Extract the [x, y] coordinate from the center of the cell holding the provided text.  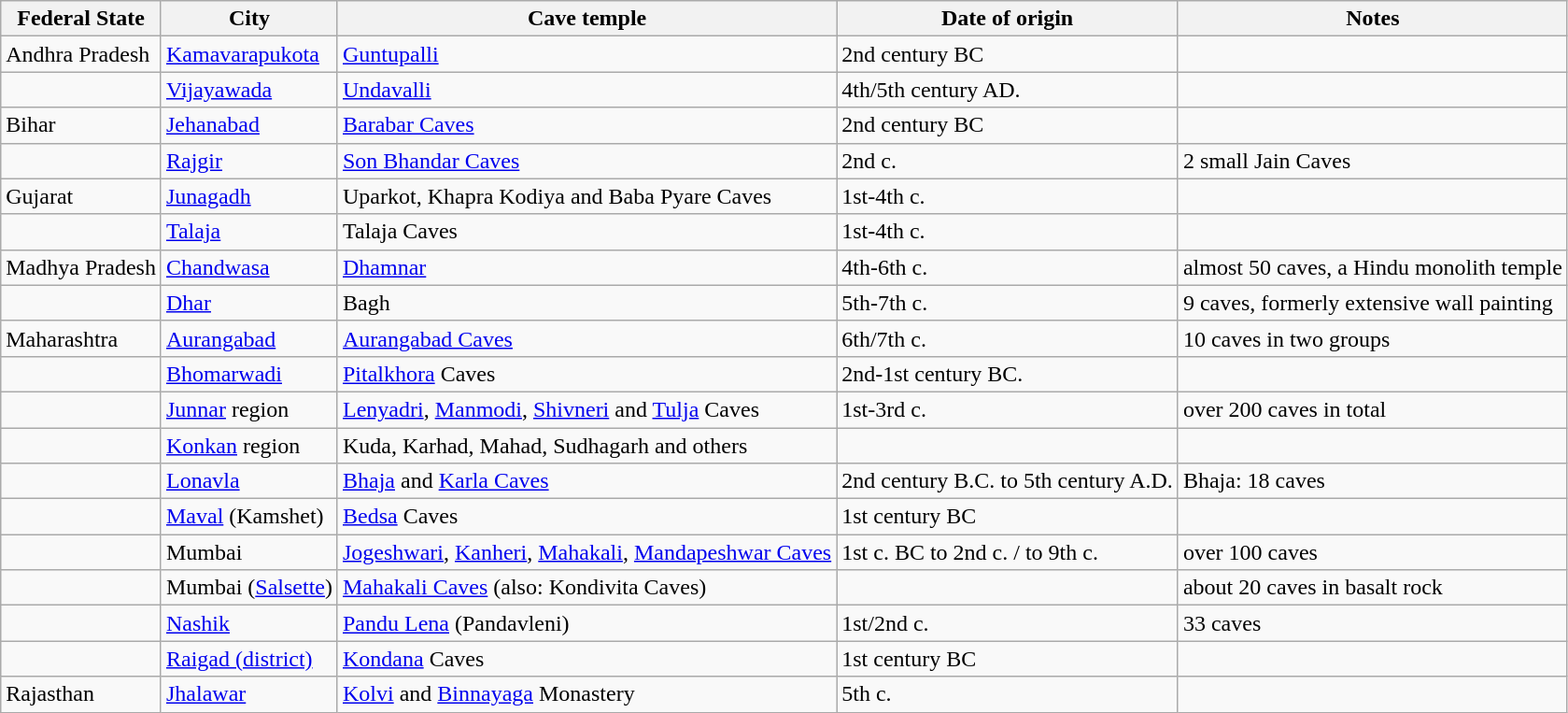
Dhamnar [586, 267]
Talaja Caves [586, 232]
Son Bhandar Caves [586, 161]
Rajasthan [81, 694]
Aurangabad [248, 338]
almost 50 caves, a Hindu monolith temple [1373, 267]
Kamavarapukota [248, 54]
Jogeshwari, Kanheri, Mahakali, Mandapeshwar Caves [586, 552]
Madhya Pradesh [81, 267]
10 caves in two groups [1373, 338]
Jhalawar [248, 694]
Mumbai [248, 552]
Notes [1373, 19]
over 200 caves in total [1373, 409]
Chandwasa [248, 267]
Guntupalli [586, 54]
Talaja [248, 232]
5th-7th c. [1008, 303]
Uparkot, Khapra Kodiya and Baba Pyare Caves [586, 196]
Pitalkhora Caves [586, 374]
Date of origin [1008, 19]
2 small Jain Caves [1373, 161]
Undavalli [586, 90]
2nd-1st century BC. [1008, 374]
Junagadh [248, 196]
1st c. BC to 2nd c. / to 9th c. [1008, 552]
1st-3rd c. [1008, 409]
Vijayawada [248, 90]
5th c. [1008, 694]
Bhaja: 18 caves [1373, 481]
Kuda, Karhad, Mahad, Sudhagarh and others [586, 446]
4th/5th century AD. [1008, 90]
Andhra Pradesh [81, 54]
1st/2nd c. [1008, 623]
Dhar [248, 303]
Jehanabad [248, 125]
Maharashtra [81, 338]
Federal State [81, 19]
33 caves [1373, 623]
Aurangabad Caves [586, 338]
Bedsa Caves [586, 517]
4th-6th c. [1008, 267]
Lonavla [248, 481]
2nd century B.C. to 5th century A.D. [1008, 481]
Maval (Kamshet) [248, 517]
Barabar Caves [586, 125]
Bagh [586, 303]
Pandu Lena (Pandavleni) [586, 623]
City [248, 19]
2nd c. [1008, 161]
Lenyadri, Manmodi, Shivneri and Tulja Caves [586, 409]
Kolvi and Binnayaga Monastery [586, 694]
Mahakali Caves (also: Kondivita Caves) [586, 588]
Rajgir [248, 161]
Junnar region [248, 409]
about 20 caves in basalt rock [1373, 588]
Bihar [81, 125]
over 100 caves [1373, 552]
Kondana Caves [586, 659]
Raigad (district) [248, 659]
9 caves, formerly extensive wall painting [1373, 303]
Bhaja and Karla Caves [586, 481]
Nashik [248, 623]
Bhomarwadi [248, 374]
Konkan region [248, 446]
6th/7th c. [1008, 338]
Cave temple [586, 19]
Gujarat [81, 196]
Mumbai (Salsette) [248, 588]
